Return [x, y] of the center of cell containing provided text 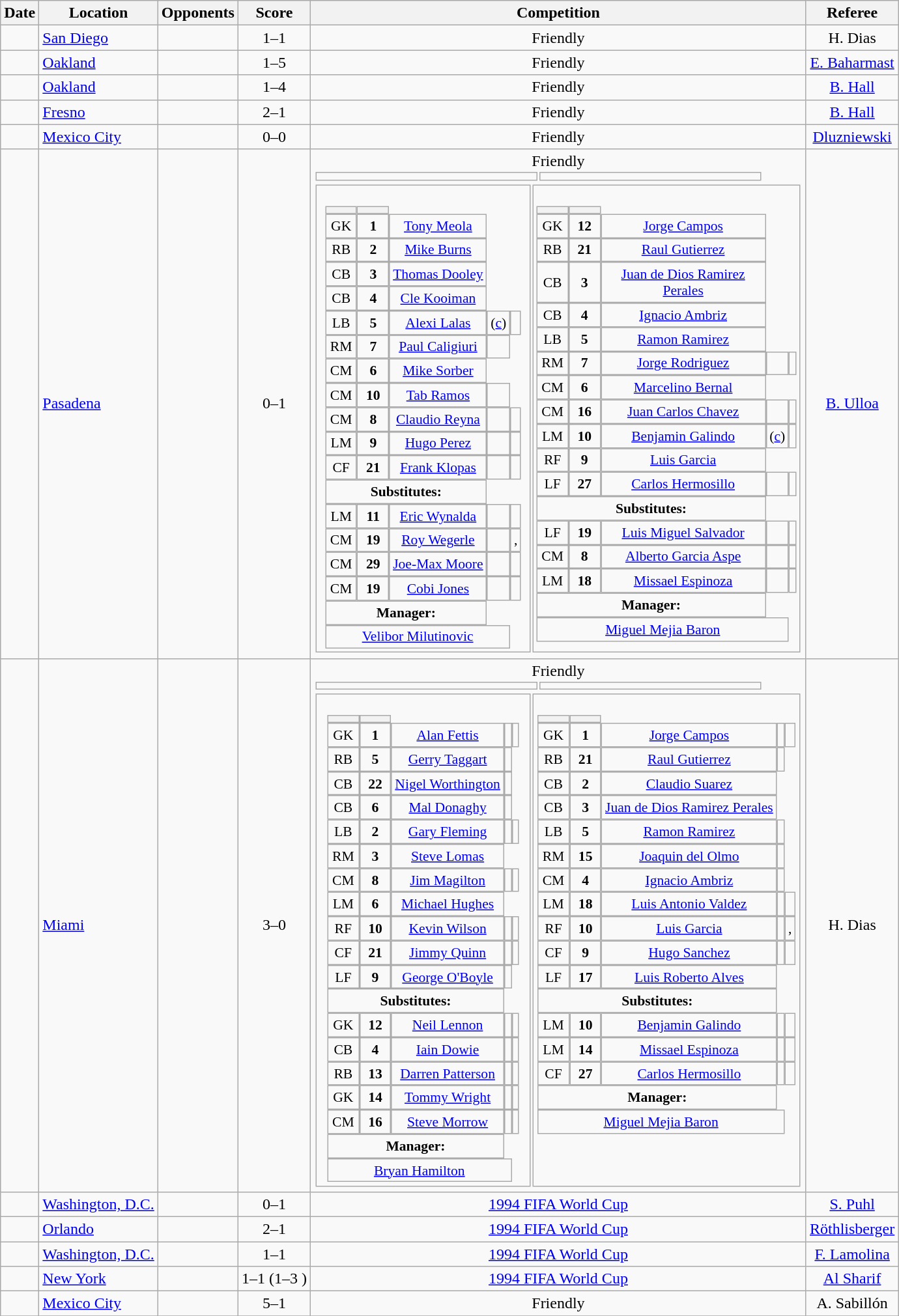
22 [375, 783]
Pasadena [98, 404]
Miami [98, 925]
29 [373, 564]
3–0 [274, 925]
Mal Donaghy [448, 807]
1–5 [274, 63]
0–0 [274, 137]
17 [585, 977]
Juan Carlos Chavez [683, 412]
Nigel Worthington [448, 783]
Steve Morrow [448, 1121]
S. Puhl [852, 1204]
Kevin Wilson [448, 929]
Orlando [98, 1229]
Dluzniewski [852, 137]
15 [585, 856]
Alan Fettis [448, 735]
San Diego [98, 38]
George O'Boyle [448, 977]
Location [98, 13]
Thomas Dooley [438, 273]
Alexi Lalas [438, 323]
Jorge Rodriguez [683, 363]
Mike Sorber [438, 371]
11 [373, 516]
Neil Lennon [448, 1025]
Cle Kooiman [438, 298]
Referee [852, 13]
Joaquin del Olmo [689, 856]
Joe-Max Moore [438, 564]
Tony Meola [438, 225]
Iain Dowie [448, 1050]
Opponents [198, 13]
Luis Roberto Alves [689, 977]
Alberto Garcia Aspe [683, 556]
Jim Magilton [448, 880]
Röthlisberger [852, 1229]
B. Ulloa [852, 404]
Competition [558, 13]
1–1 (1–3 ) [274, 1279]
5–1 [274, 1304]
Gerry Taggart [448, 759]
Hugo Sanchez [689, 952]
Hugo Perez [438, 443]
Darren Patterson [448, 1073]
Paul Caligiuri [438, 346]
Steve Lomas [448, 856]
Frank Klopas [438, 468]
Score [274, 13]
Cobi Jones [438, 589]
13 [375, 1073]
Michael Hughes [448, 904]
Fresno [98, 112]
New York [98, 1279]
Mike Burns [438, 250]
Date [20, 13]
E. Baharmast [852, 63]
A. Sabillón [852, 1304]
Claudio Suarez [689, 783]
Al Sharif [852, 1279]
F. Lamolina [852, 1253]
Marcelino Bernal [683, 387]
1–4 [274, 87]
Tommy Wright [448, 1098]
Gary Fleming [448, 832]
Tab Ramos [438, 395]
Jimmy Quinn [448, 952]
Luis Miguel Salvador [683, 533]
Claudio Reyna [438, 419]
Luis Antonio Valdez [689, 904]
Roy Wegerle [438, 540]
Eric Wynalda [438, 516]
Bryan Hamilton [420, 1169]
Velibor Milutinovic [418, 637]
